Capture the cell that displays the provided text and extract its [X, Y] central coordinate. 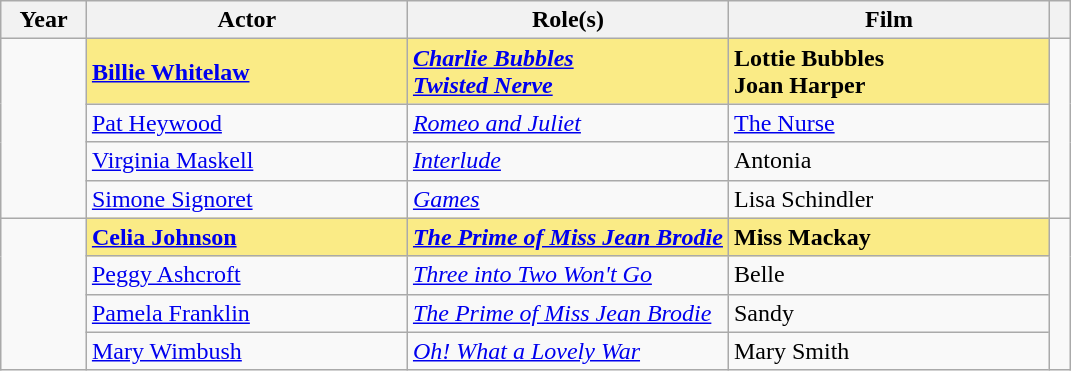
Actor [246, 20]
Romeo and Juliet [568, 123]
Simone Signoret [246, 199]
Celia Johnson [246, 237]
Virginia Maskell [246, 161]
Mary Smith [888, 351]
Pamela Franklin [246, 313]
Antonia [888, 161]
Sandy [888, 313]
Pat Heywood [246, 123]
Belle [888, 275]
Three into Two Won't Go [568, 275]
Games [568, 199]
Charlie Bubbles Twisted Nerve [568, 72]
Role(s) [568, 20]
The Nurse [888, 123]
Oh! What a Lovely War [568, 351]
Mary Wimbush [246, 351]
Interlude [568, 161]
Film [888, 20]
Billie Whitelaw [246, 72]
Year [44, 20]
Lottie Bubbles Joan Harper [888, 72]
Miss Mackay [888, 237]
Peggy Ashcroft [246, 275]
Lisa Schindler [888, 199]
